Search for the cell housing the specified text and yield its [X, Y] center coordinate. 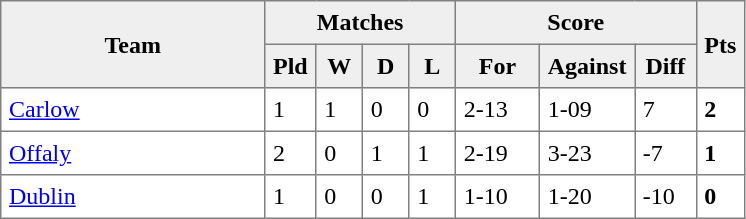
1-09 [586, 110]
3-23 [586, 153]
D [385, 66]
For [497, 66]
-7 [666, 153]
Score [576, 23]
1-20 [586, 197]
2-19 [497, 153]
Pts [720, 44]
Team [133, 44]
Carlow [133, 110]
Pld [290, 66]
Matches [360, 23]
1-10 [497, 197]
Dublin [133, 197]
Against [586, 66]
L [432, 66]
2-13 [497, 110]
Diff [666, 66]
W [339, 66]
7 [666, 110]
-10 [666, 197]
Offaly [133, 153]
